Locate the cell with the specified text and output its [X, Y] center coordinate. 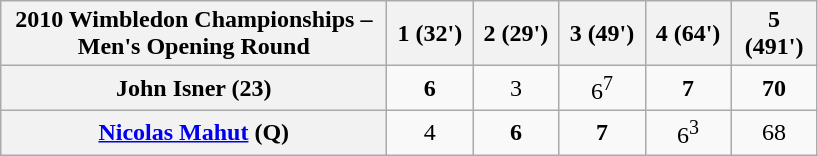
4 [430, 132]
68 [774, 132]
5 (491') [774, 34]
2 (29') [516, 34]
3 [516, 88]
3 (49') [602, 34]
70 [774, 88]
1 (32') [430, 34]
63 [688, 132]
4 (64') [688, 34]
Nicolas Mahut (Q) [194, 132]
2010 Wimbledon Championships – Men's Opening Round [194, 34]
67 [602, 88]
John Isner (23) [194, 88]
